Scan for the cell matching the given text and deliver its (x, y) coordinate at center. 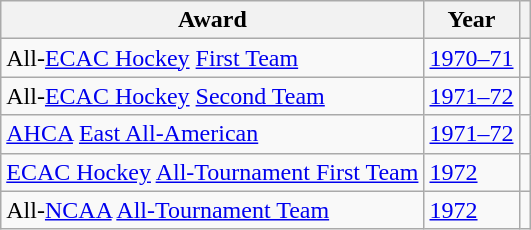
Year (472, 20)
1970–71 (472, 58)
AHCA East All-American (212, 134)
Award (212, 20)
ECAC Hockey All-Tournament First Team (212, 172)
All-ECAC Hockey Second Team (212, 96)
All-ECAC Hockey First Team (212, 58)
All-NCAA All-Tournament Team (212, 210)
